Provide the (x, y) coordinate of the cell's center where the given text is located.  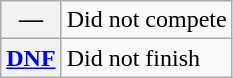
Did not compete (146, 20)
Did not finish (146, 58)
— (31, 20)
DNF (31, 58)
